From the cell containing the given text, extract its center point as [X, Y] coordinate. 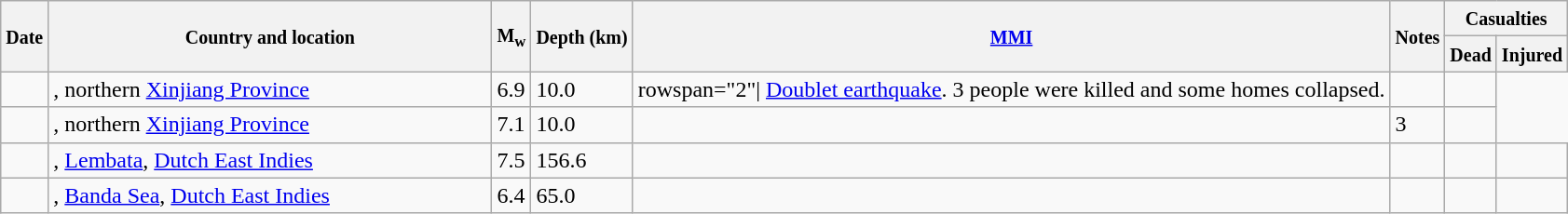
, Banda Sea, Dutch East Indies [270, 195]
Date [24, 36]
3 [1418, 125]
6.9 [511, 89]
, Lembata, Dutch East Indies [270, 160]
65.0 [581, 195]
Country and location [270, 36]
Notes [1418, 36]
Dead [1471, 54]
MMI [1012, 36]
Casualties [1507, 19]
Injured [1532, 54]
7.5 [511, 160]
7.1 [511, 125]
Depth (km) [581, 36]
156.6 [581, 160]
rowspan="2"| Doublet earthquake. 3 people were killed and some homes collapsed. [1012, 89]
Mw [511, 36]
6.4 [511, 195]
